For the text-containing cell, return its midpoint in [x, y] coordinate format. 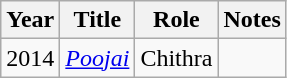
Notes [252, 20]
Role [176, 20]
Year [30, 20]
Poojai [98, 58]
Title [98, 20]
2014 [30, 58]
Chithra [176, 58]
